Capture the cell that displays the provided text and extract its [X, Y] central coordinate. 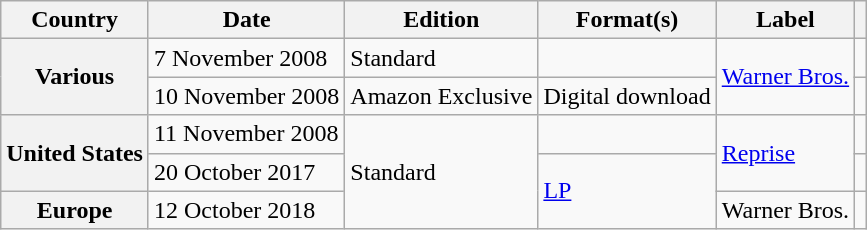
Europe [75, 210]
12 October 2018 [246, 210]
Various [75, 77]
Edition [442, 20]
Digital download [627, 96]
Format(s) [627, 20]
11 November 2008 [246, 134]
Date [246, 20]
LP [627, 191]
Country [75, 20]
7 November 2008 [246, 58]
Amazon Exclusive [442, 96]
United States [75, 153]
Reprise [785, 153]
Label [785, 20]
10 November 2008 [246, 96]
20 October 2017 [246, 172]
